From the cell containing the given text, extract its center point as [x, y] coordinate. 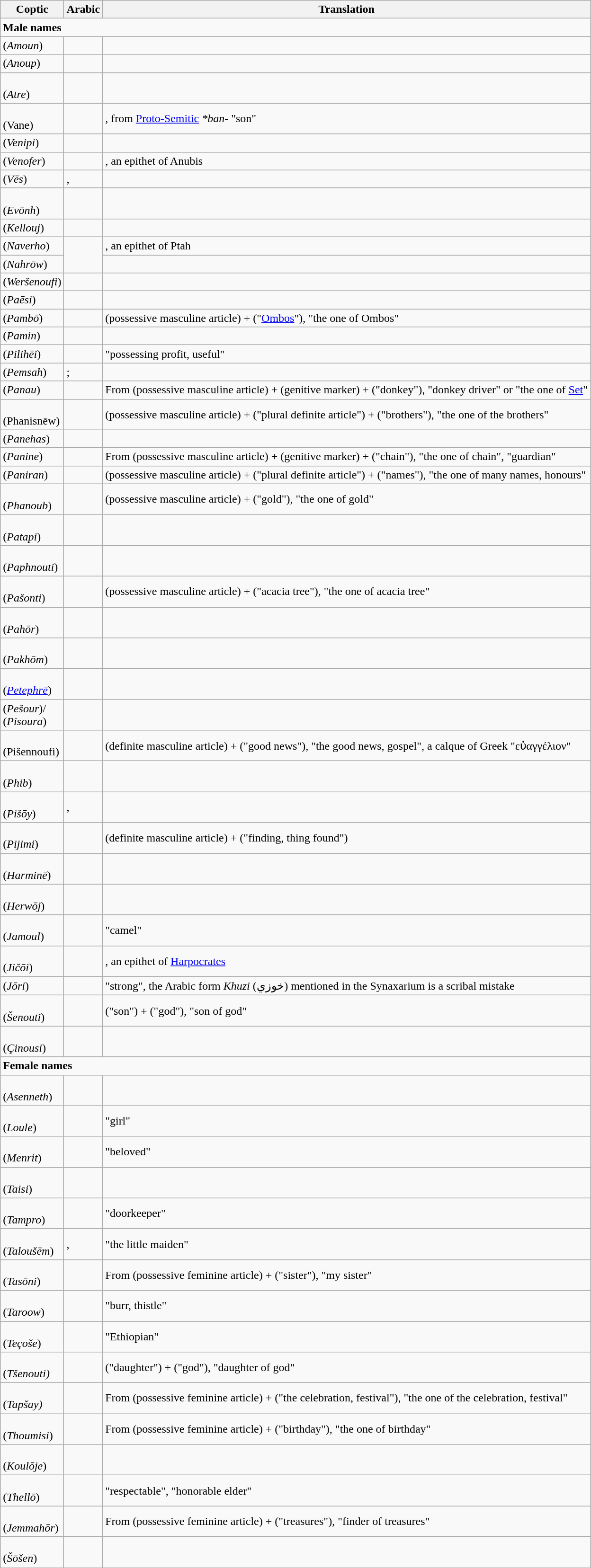
(Asenneth) [32, 1090]
(Koulōje) [32, 1460]
(Jamoul) [32, 930]
(Pešour)/ (Pisoura) [32, 715]
(Šōšen) [32, 1552]
"doorkeeper" [347, 1214]
(Harminē) [32, 869]
(Pišōy) [32, 807]
(Anoup) [32, 63]
(Evōnh) [32, 204]
(Venofer) [32, 161]
(definite masculine article) + ("finding, thing found") [347, 838]
(Paēsi) [32, 300]
(Pamin) [32, 336]
(Weršenoufi) [32, 282]
"strong", the Arabic form Khuzi (خوزي) mentioned in the Synaxarium is a scribal mistake [347, 986]
From (possessive feminine article) + ("the celebration, festival"), "the one of the celebration, festival" [347, 1398]
(Tampro) [32, 1214]
(Jōri) [32, 986]
Male names [295, 27]
, an epithet of Ptah [347, 246]
From (possessive masculine article) + (genitive marker) + ("chain"), "the one of chain", "guardian" [347, 457]
(Pašonti) [32, 592]
(possessive masculine article) + ("plural definite article") + ("brothers"), "the one of the brothers" [347, 415]
Translation [347, 9]
(Tasōni) [32, 1275]
(Phanisnēw) [32, 415]
(Vēs) [32, 179]
(Venipi) [32, 143]
Female names [295, 1066]
("daughter") + ("god"), "daughter of god" [347, 1368]
(Amoun) [32, 45]
(Thoumisi) [32, 1429]
(Menrit) [32, 1152]
(Jemmahōr) [32, 1521]
; [83, 372]
"Ethiopian" [347, 1337]
"beloved" [347, 1152]
"the little maiden" [347, 1244]
(Vane) [32, 118]
(Naverho) [32, 246]
(possessive masculine article) + ("gold"), "the one of gold" [347, 499]
(Pijimi) [32, 838]
(Herwōj) [32, 899]
(Loule) [32, 1121]
(Pakhōm) [32, 653]
(Pemsah) [32, 372]
From (possessive feminine article) + ("sister"), "my sister" [347, 1275]
(Tapšay) [32, 1398]
(Atre) [32, 88]
(Pilihēi) [32, 354]
("son") + ("god"), "son of god" [347, 1011]
(Panehas) [32, 439]
(Kellouj) [32, 228]
(Patapi) [32, 530]
(definite masculine article) + ("good news"), "the good news, gospel", a calque of Greek "εὐαγγέλιον" [347, 746]
Coptic [32, 9]
(Šenouti) [32, 1011]
(Taisi) [32, 1182]
(Paphnouti) [32, 560]
"burr, thistle" [347, 1305]
(Tšenouti) [32, 1368]
"camel" [347, 930]
(Pambō) [32, 318]
(Pišennoufi) [32, 746]
"respectable", "honorable elder" [347, 1491]
"girl" [347, 1121]
(Thellō) [32, 1491]
(Çinousi) [32, 1041]
From (possessive masculine article) + (genitive marker) + ("donkey"), "donkey driver" or "the one of Set" [347, 390]
(Panine) [32, 457]
From (possessive feminine article) + ("treasures"), "finder of treasures" [347, 1521]
"possessing profit, useful" [347, 354]
(possessive masculine article) + ("Ombos"), "the one of Ombos" [347, 318]
From (possessive feminine article) + ("birthday"), "the one of birthday" [347, 1429]
(Nahrōw) [32, 264]
(possessive masculine article) + ("plural definite article") + ("names"), "the one of many names, honours" [347, 475]
Arabic [83, 9]
(possessive masculine article) + ("acacia tree"), "the one of acacia tree" [347, 592]
, an epithet of Harpocrates [347, 961]
(Phanoub) [32, 499]
(Paniran) [32, 475]
(Phib) [32, 776]
, from Proto-Semitic *ban- "son" [347, 118]
(Jičōi) [32, 961]
, an epithet of Anubis [347, 161]
(Petephrē) [32, 684]
(Teçoše) [32, 1337]
(Taroow) [32, 1305]
(Panau) [32, 390]
(Taloušēm) [32, 1244]
(Pahōr) [32, 622]
